Capture the cell that displays the provided text and extract its [x, y] central coordinate. 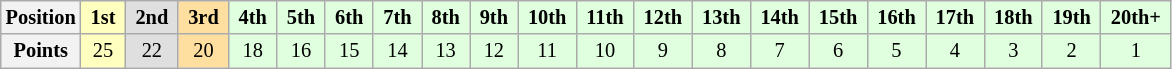
20th+ [1136, 17]
3rd [203, 17]
4 [955, 51]
12th [663, 17]
13 [446, 51]
Points [41, 51]
9th [494, 17]
1st [104, 17]
16 [301, 51]
19th [1071, 17]
18th [1013, 17]
7 [779, 51]
11 [547, 51]
14 [397, 51]
8th [446, 17]
3 [1013, 51]
6 [838, 51]
13th [721, 17]
25 [104, 51]
2 [1071, 51]
7th [397, 17]
1 [1136, 51]
22 [152, 51]
14th [779, 17]
11th [604, 17]
2nd [152, 17]
6th [349, 17]
8 [721, 51]
12 [494, 51]
17th [955, 17]
16th [896, 17]
15 [349, 51]
20 [203, 51]
5th [301, 17]
10th [547, 17]
9 [663, 51]
15th [838, 17]
Position [41, 17]
5 [896, 51]
10 [604, 51]
4th [253, 17]
18 [253, 51]
